Extract the (X, Y) coordinate from the center of the cell holding the provided text.  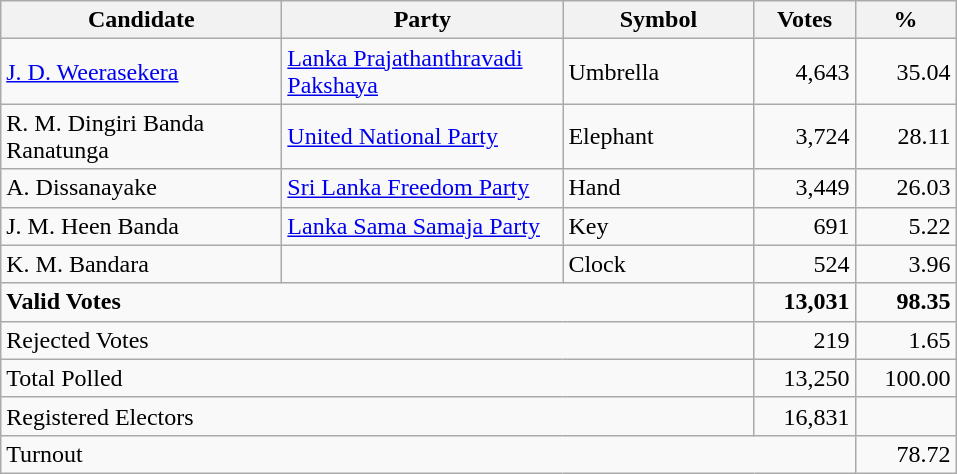
26.03 (906, 188)
Total Polled (378, 378)
3.96 (906, 264)
Lanka Sama Samaja Party (422, 226)
691 (804, 226)
Valid Votes (378, 302)
13,031 (804, 302)
Votes (804, 20)
Key (658, 226)
5.22 (906, 226)
United National Party (422, 136)
Sri Lanka Freedom Party (422, 188)
J. M. Heen Banda (142, 226)
4,643 (804, 72)
Lanka Prajathanthravadi Pakshaya (422, 72)
524 (804, 264)
Turnout (428, 454)
Elephant (658, 136)
Hand (658, 188)
100.00 (906, 378)
J. D. Weerasekera (142, 72)
Rejected Votes (378, 340)
Registered Electors (378, 416)
3,724 (804, 136)
Clock (658, 264)
13,250 (804, 378)
28.11 (906, 136)
98.35 (906, 302)
Party (422, 20)
78.72 (906, 454)
35.04 (906, 72)
R. M. Dingiri Banda Ranatunga (142, 136)
Candidate (142, 20)
219 (804, 340)
A. Dissanayake (142, 188)
% (906, 20)
Symbol (658, 20)
3,449 (804, 188)
16,831 (804, 416)
Umbrella (658, 72)
K. M. Bandara (142, 264)
1.65 (906, 340)
